Scan for the cell matching the given text and deliver its (X, Y) coordinate at center. 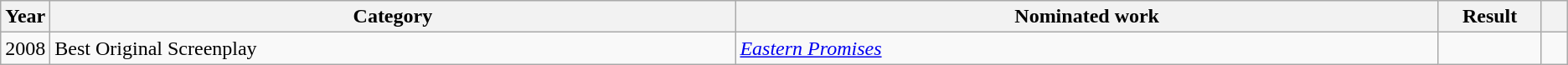
Category (393, 17)
Year (25, 17)
Best Original Screenplay (393, 48)
Nominated work (1087, 17)
2008 (25, 48)
Eastern Promises (1087, 48)
Result (1489, 17)
